Provide the [X, Y] coordinate of the cell's center where the given text is located.  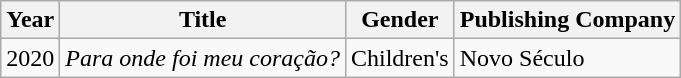
2020 [30, 58]
Para onde foi meu coração? [203, 58]
Publishing Company [567, 20]
Novo Século [567, 58]
Gender [400, 20]
Children's [400, 58]
Year [30, 20]
Title [203, 20]
